Find where the given text appears and provide that cell's center as (X, Y) coordinate. 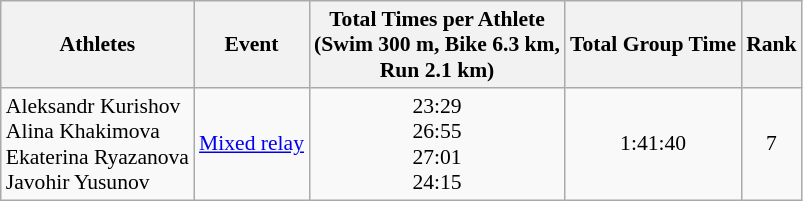
Athletes (98, 44)
Aleksandr KurishovAlina KhakimovaEkaterina RyazanovaJavohir Yusunov (98, 144)
Mixed relay (252, 144)
Event (252, 44)
Total Group Time (653, 44)
1:41:40 (653, 144)
23:2926:5527:0124:15 (437, 144)
Total Times per Athlete(Swim 300 m, Bike 6.3 km, Run 2.1 km) (437, 44)
7 (772, 144)
Rank (772, 44)
